Pinpoint the cell where the given text exists, returning its [X, Y] midpoint coordinate. 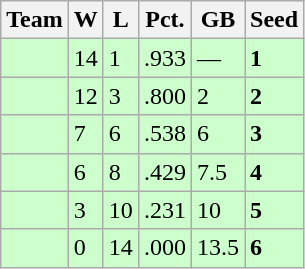
.800 [164, 96]
Seed [274, 20]
4 [274, 172]
8 [120, 172]
7 [86, 134]
13.5 [218, 248]
.000 [164, 248]
Pct. [164, 20]
W [86, 20]
.538 [164, 134]
.933 [164, 58]
GB [218, 20]
Team [35, 20]
7.5 [218, 172]
12 [86, 96]
— [218, 58]
5 [274, 210]
.231 [164, 210]
.429 [164, 172]
0 [86, 248]
L [120, 20]
